Capture the cell that displays the provided text and extract its (X, Y) central coordinate. 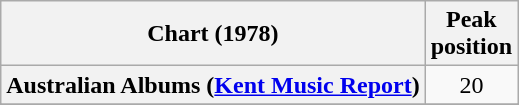
Peakposition (471, 34)
Chart (1978) (213, 34)
20 (471, 85)
Australian Albums (Kent Music Report) (213, 85)
